Pinpoint the cell where the given text exists, returning its [x, y] midpoint coordinate. 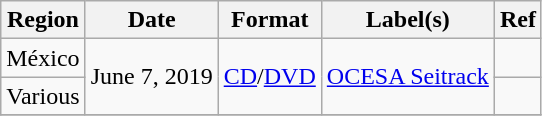
CD/DVD [270, 77]
Region [43, 20]
Format [270, 20]
Various [43, 96]
OCESA Seitrack [408, 77]
México [43, 58]
June 7, 2019 [152, 77]
Date [152, 20]
Ref [518, 20]
Label(s) [408, 20]
